Locate the cell with the specified text and output its (X, Y) center coordinate. 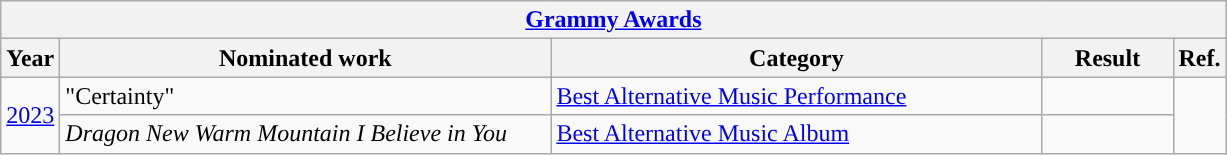
Year (30, 58)
Dragon New Warm Mountain I Believe in You (306, 134)
Nominated work (306, 58)
2023 (30, 115)
Best Alternative Music Album (796, 134)
Grammy Awards (614, 20)
"Certainty" (306, 96)
Best Alternative Music Performance (796, 96)
Category (796, 58)
Result (1108, 58)
Ref. (1200, 58)
